Determine the [X, Y] coordinate at the center of the cell enclosing the given text.  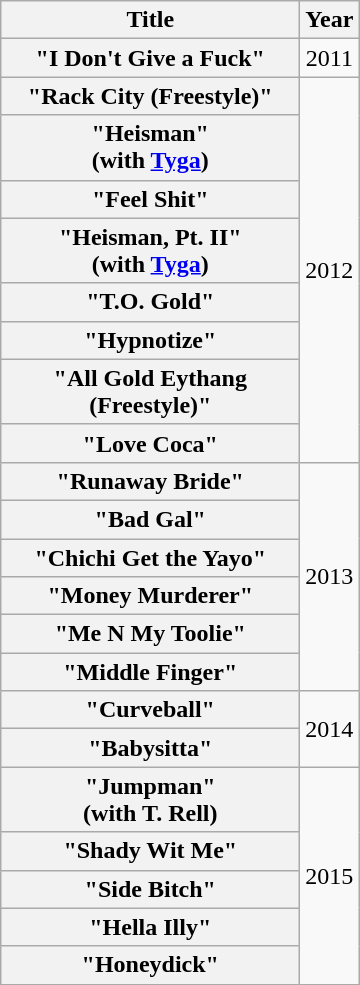
"Middle Finger" [150, 672]
"Money Murderer" [150, 596]
Year [330, 20]
"Jumpman"(with T. Rell) [150, 800]
"Hella Illy" [150, 927]
"Heisman"(with Tyga) [150, 148]
2011 [330, 58]
"Curveball" [150, 710]
"Hypnotize" [150, 340]
"Honeydick" [150, 965]
2015 [330, 876]
"All Gold Eythang (Freestyle)" [150, 392]
"Rack City (Freestyle)" [150, 96]
"Shady Wit Me" [150, 851]
2014 [330, 729]
"I Don't Give a Fuck" [150, 58]
"Heisman, Pt. II"(with Tyga) [150, 250]
"Chichi Get the Yayo" [150, 557]
"Side Bitch" [150, 889]
"Feel Shit" [150, 199]
Title [150, 20]
"Love Coca" [150, 443]
"T.O. Gold" [150, 302]
"Bad Gal" [150, 519]
"Runaway Bride" [150, 481]
"Babysitta" [150, 748]
"Me N My Toolie" [150, 634]
2012 [330, 270]
2013 [330, 576]
